From the cell containing the given text, extract its center point as [x, y] coordinate. 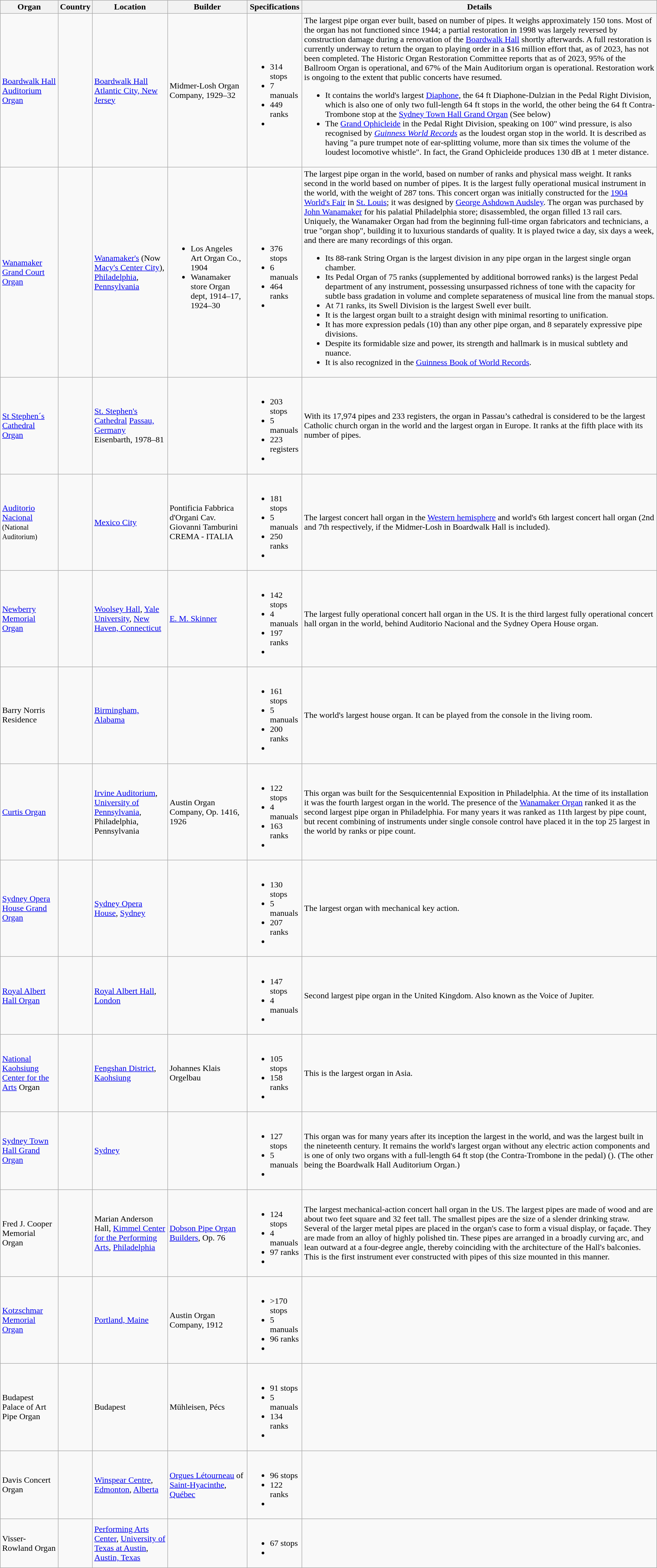
Orgues Létourneau of Saint-Hyacinthe, Québec [207, 1485]
Details [479, 7]
Fengshan District, Kaohsiung [130, 1073]
Marian Anderson Hall, Kimmel Center for the Performing Arts, Philadelphia [130, 1233]
Visser-Rowland Organ [29, 1543]
Country [75, 7]
Mühleisen, Pécs [207, 1407]
Royal Albert Hall, London [130, 995]
67 stops [274, 1543]
Second largest pipe organ in the United Kingdom. Also known as the Voice of Jupiter. [479, 995]
The world's largest house organ. It can be played from the console in the living room. [479, 715]
This is the largest organ in Asia. [479, 1073]
147 stops4 manuals [274, 995]
Fred J. Cooper Memorial Organ [29, 1233]
Builder [207, 7]
Curtis Organ [29, 812]
Johannes Klais Orgelbau [207, 1073]
Midmer-Losh Organ Company, 1929–32 [207, 91]
Newberry Memorial Organ [29, 618]
>170 stops5 manuals96 ranks [274, 1320]
Woolsey Hall, Yale University, New Haven, Connecticut [130, 618]
Mexico City [130, 522]
St Stephen´s Cathedral Organ [29, 425]
181 stops5 manuals250 ranks [274, 522]
Birmingham, Alabama [130, 715]
91 stops5 manuals134 ranks [274, 1407]
203 stops5 manuals223 registers [274, 425]
Royal Albert Hall Organ [29, 995]
Sydney Opera House Grand Organ [29, 908]
St. Stephen's Cathedral Passau, GermanyEisenbarth, 1978–81 [130, 425]
Davis Concert Organ [29, 1485]
Budapest Palace of Art Pipe Organ [29, 1407]
142 stops4 manuals197 ranks [274, 618]
Organ [29, 7]
161 stops5 manuals200 ranks [274, 715]
Los Angeles Art Organ Co., 1904Wanamaker store Organ dept, 1914–17, 1924–30 [207, 272]
Performing Arts Center, University of Texas at Austin, Austin, Texas [130, 1543]
376 stops6 manuals464 ranks [274, 272]
Auditorio Nacional (National Auditorium) [29, 522]
Sydney Opera House, Sydney [130, 908]
314 stops7 manuals449 ranks [274, 91]
Portland, Maine [130, 1320]
Specifications [274, 7]
The largest organ with mechanical key action. [479, 908]
Boardwalk Hall Atlantic City, New Jersey [130, 91]
Budapest [130, 1407]
Wanamaker's (Now Macy's Center City), Philadelphia, Pennsylvania [130, 272]
National Kaohsiung Center for the Arts Organ [29, 1073]
Austin Organ Company, Op. 1416, 1926 [207, 812]
Barry Norris Residence [29, 715]
Location [130, 7]
E. M. Skinner [207, 618]
Wanamaker Grand Court Organ [29, 272]
Dobson Pipe Organ Builders, Op. 76 [207, 1233]
122 stops4 manuals163 ranks [274, 812]
127 stops5 manuals [274, 1151]
Irvine Auditorium, University of Pennsylvania, Philadelphia, Pennsylvania [130, 812]
Austin Organ Company, 1912 [207, 1320]
105 stops158 ranks [274, 1073]
96 stops122 ranks [274, 1485]
124 stops4 manuals97 ranks [274, 1233]
Kotzschmar Memorial Organ [29, 1320]
Sydney [130, 1151]
Sydney Town Hall Grand Organ [29, 1151]
130 stops5 manuals207 ranks [274, 908]
Boardwalk Hall Auditorium Organ [29, 91]
Winspear Centre, Edmonton, Alberta [130, 1485]
Pontificia Fabbrica d'Organi Cav. Giovanni TamburiniCREMA - ITALIA [207, 522]
